Return (x, y) of the center of cell containing provided text 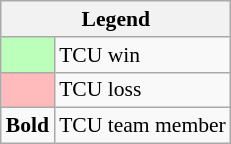
TCU loss (142, 90)
Bold (28, 126)
TCU win (142, 55)
Legend (116, 19)
TCU team member (142, 126)
